Determine the (X, Y) coordinate at the center of the cell enclosing the given text.  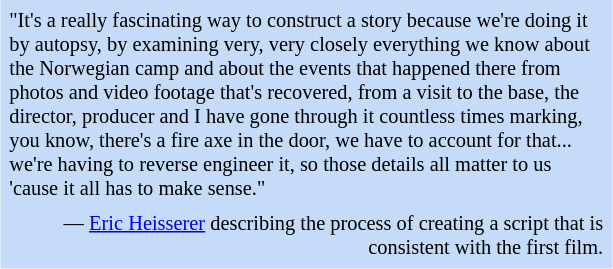
— Eric Heisserer describing the process of creating a script that is consistent with the first film. (306, 236)
